Extract the (x, y) coordinate from the center of the cell holding the provided text.  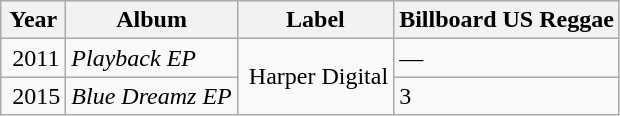
Harper Digital (315, 77)
3 (507, 96)
— (507, 58)
Billboard US Reggae (507, 20)
Label (315, 20)
Album (152, 20)
Year (34, 20)
2015 (34, 96)
Blue Dreamz EP (152, 96)
Playback EP (152, 58)
2011 (34, 58)
